Capture the cell that displays the provided text and extract its (X, Y) central coordinate. 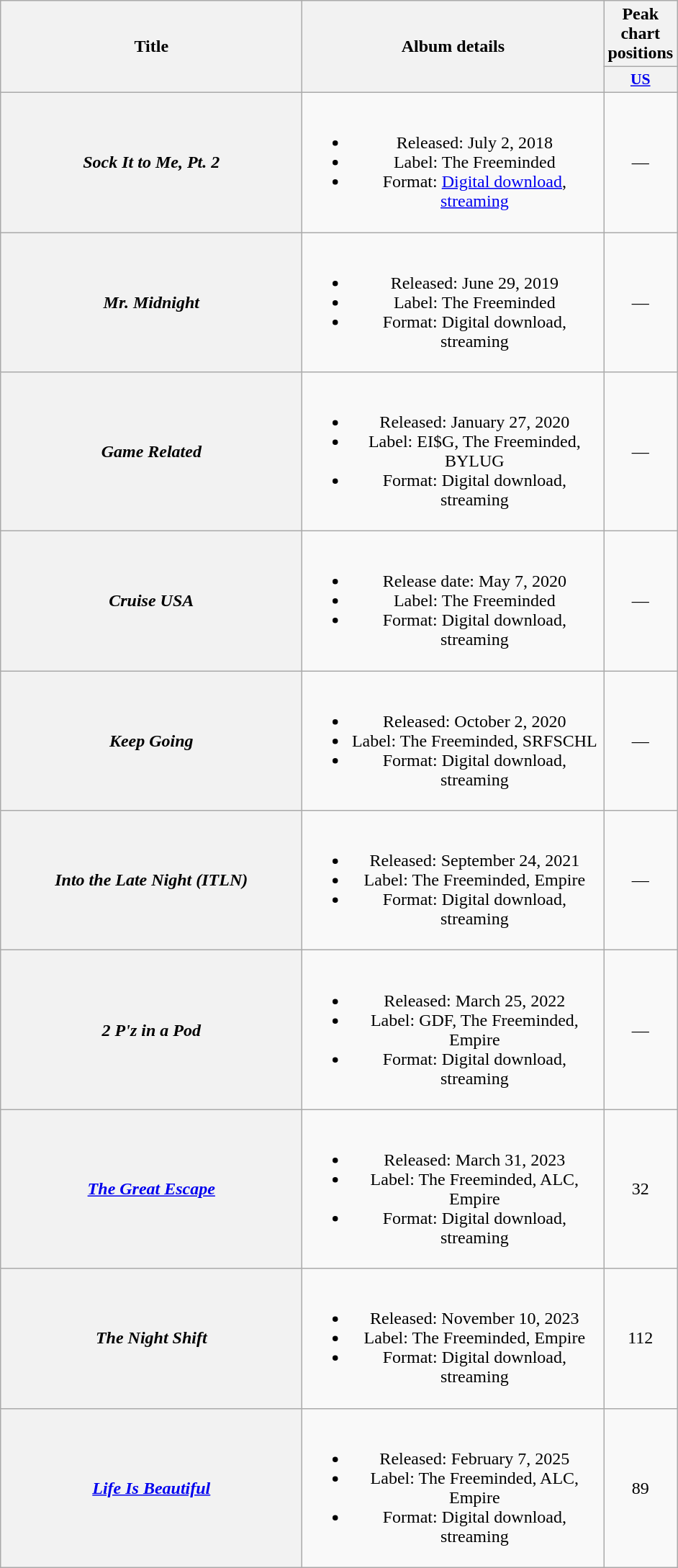
Released: November 10, 2023Label: The Freeminded, EmpireFormat: Digital download, streaming (453, 1338)
Game Related (151, 452)
Released: February 7, 2025Label: The Freeminded, ALC, EmpireFormat: Digital download, streaming (453, 1487)
Peak chart positions (641, 34)
Released: March 31, 2023Label: The Freeminded, ALC, EmpireFormat: Digital download, streaming (453, 1189)
Sock It to Me, Pt. 2 (151, 162)
2 P'z in a Pod (151, 1029)
Released: September 24, 2021Label: The Freeminded, EmpireFormat: Digital download, streaming (453, 880)
Keep Going (151, 741)
Released: October 2, 2020Label: The Freeminded, SRFSCHLFormat: Digital download, streaming (453, 741)
89 (641, 1487)
Into the Late Night (ITLN) (151, 880)
Cruise USA (151, 601)
112 (641, 1338)
Released: July 2, 2018Label: The FreemindedFormat: Digital download, streaming (453, 162)
Released: January 27, 2020Label: EI$G, The Freeminded, BYLUGFormat: Digital download, streaming (453, 452)
US (641, 80)
Life Is Beautiful (151, 1487)
Released: March 25, 2022Label: GDF, The Freeminded, EmpireFormat: Digital download, streaming (453, 1029)
The Night Shift (151, 1338)
Mr. Midnight (151, 302)
Title (151, 47)
32 (641, 1189)
The Great Escape (151, 1189)
Album details (453, 47)
Released: June 29, 2019Label: The FreemindedFormat: Digital download, streaming (453, 302)
Release date: May 7, 2020Label: The FreemindedFormat: Digital download, streaming (453, 601)
